Locate the cell with the specified text and output its (X, Y) center coordinate. 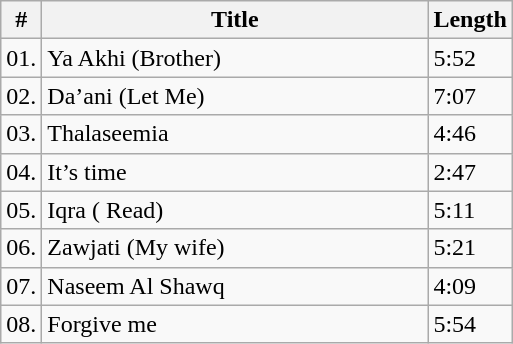
Title (235, 20)
Forgive me (235, 324)
5:11 (470, 210)
02. (22, 96)
Naseem Al Shawq (235, 286)
Ya Akhi (Brother) (235, 58)
2:47 (470, 172)
Thalaseemia (235, 134)
03. (22, 134)
04. (22, 172)
4:46 (470, 134)
5:52 (470, 58)
5:54 (470, 324)
Zawjati (My wife) (235, 248)
Length (470, 20)
4:09 (470, 286)
Da’ani (Let Me) (235, 96)
Iqra ( Read) (235, 210)
08. (22, 324)
01. (22, 58)
07. (22, 286)
It’s time (235, 172)
# (22, 20)
5:21 (470, 248)
7:07 (470, 96)
05. (22, 210)
06. (22, 248)
